For the text-containing cell, return its midpoint in [X, Y] coordinate format. 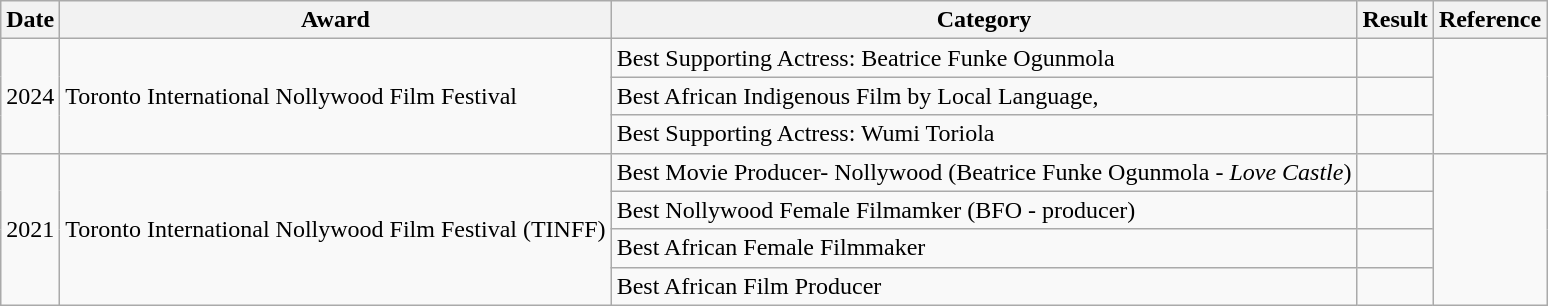
Best Nollywood Female Filmamker (BFO - producer) [984, 210]
2024 [30, 96]
Best Supporting Actress: Wumi Toriola [984, 134]
Reference [1490, 20]
Best African Female Filmmaker [984, 248]
Best Movie Producer- Nollywood (Beatrice Funke Ogunmola - Love Castle) [984, 172]
Toronto International Nollywood Film Festival [336, 96]
Category [984, 20]
Date [30, 20]
Toronto International Nollywood Film Festival (TINFF) [336, 229]
Award [336, 20]
Result [1395, 20]
Best African Indigenous Film by Local Language, [984, 96]
2021 [30, 229]
Best Supporting Actress: Beatrice Funke Ogunmola [984, 58]
Best African Film Producer [984, 286]
